For the text-containing cell, return its midpoint in (X, Y) coordinate format. 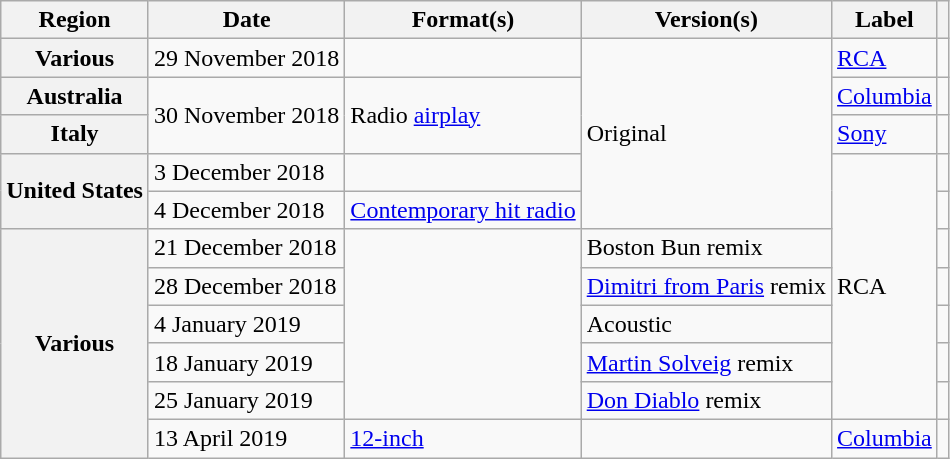
Acoustic (706, 324)
21 December 2018 (246, 248)
Region (75, 20)
Martin Solveig remix (706, 362)
Australia (75, 96)
25 January 2019 (246, 400)
29 November 2018 (246, 58)
Version(s) (706, 20)
Label (885, 20)
Contemporary hit radio (463, 210)
Radio airplay (463, 115)
Sony (885, 134)
Italy (75, 134)
Boston Bun remix (706, 248)
Format(s) (463, 20)
Don Diablo remix (706, 400)
4 January 2019 (246, 324)
Date (246, 20)
3 December 2018 (246, 172)
13 April 2019 (246, 438)
30 November 2018 (246, 115)
28 December 2018 (246, 286)
Original (706, 134)
12-inch (463, 438)
4 December 2018 (246, 210)
United States (75, 191)
Dimitri from Paris remix (706, 286)
18 January 2019 (246, 362)
